Extract the [X, Y] coordinate from the center of the cell holding the provided text.  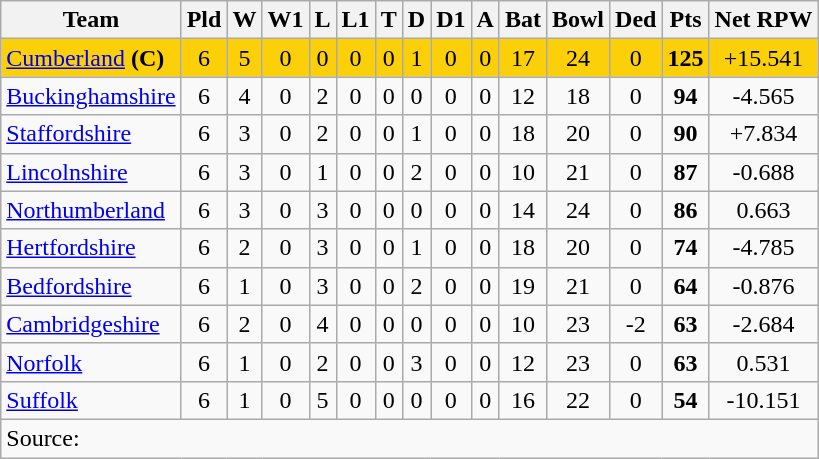
90 [686, 134]
-4.785 [764, 248]
Cambridgeshire [91, 324]
L [322, 20]
D1 [451, 20]
-4.565 [764, 96]
D [416, 20]
-10.151 [764, 400]
Bat [522, 20]
Pts [686, 20]
Hertfordshire [91, 248]
T [388, 20]
-0.688 [764, 172]
86 [686, 210]
87 [686, 172]
Net RPW [764, 20]
+15.541 [764, 58]
Norfolk [91, 362]
Source: [410, 438]
14 [522, 210]
-2.684 [764, 324]
125 [686, 58]
W1 [286, 20]
Bedfordshire [91, 286]
-2 [636, 324]
A [485, 20]
94 [686, 96]
0.531 [764, 362]
0.663 [764, 210]
Lincolnshire [91, 172]
19 [522, 286]
64 [686, 286]
Buckinghamshire [91, 96]
Staffordshire [91, 134]
+7.834 [764, 134]
Pld [204, 20]
17 [522, 58]
Ded [636, 20]
Cumberland (C) [91, 58]
Bowl [578, 20]
54 [686, 400]
W [244, 20]
74 [686, 248]
L1 [356, 20]
Suffolk [91, 400]
-0.876 [764, 286]
22 [578, 400]
16 [522, 400]
Northumberland [91, 210]
Team [91, 20]
